Determine the [X, Y] coordinate at the center of the cell enclosing the given text.  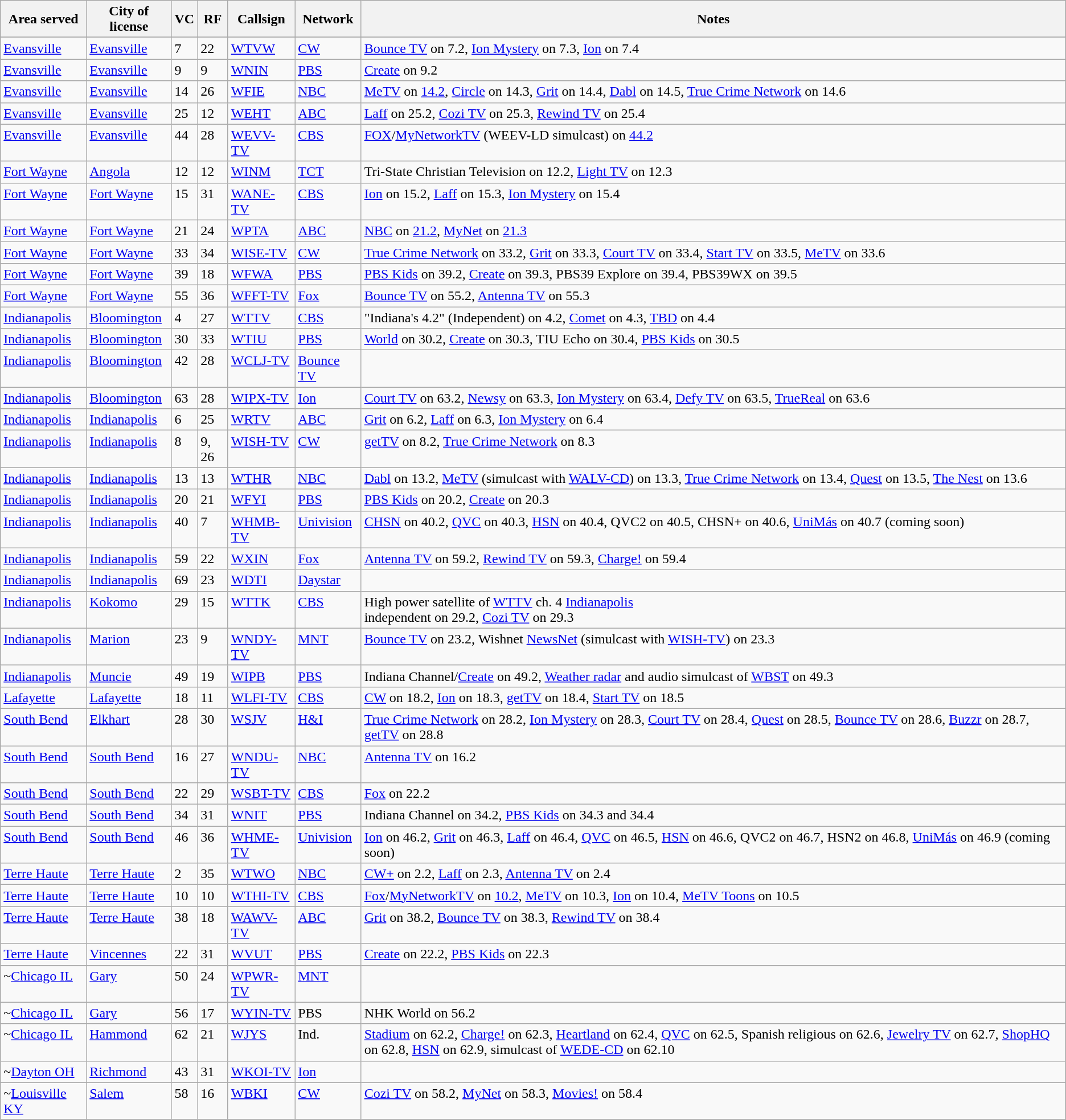
CW on 18.2, Ion on 18.3, getTV on 18.4, Start TV on 18.5 [713, 698]
True Crime Network on 28.2, Ion Mystery on 28.3, Court TV on 28.4, Quest on 28.5, Bounce TV on 28.6, Buzzr on 28.7, getTV on 28.8 [713, 727]
39 [184, 274]
Bounce TV on 23.2, Wishnet NewsNet (simulcast with WISH-TV) on 23.3 [713, 647]
WSBT-TV [261, 794]
Grit on 38.2, Bounce TV on 38.3, Rewind TV on 38.4 [713, 925]
WEHT [261, 113]
WTHI-TV [261, 896]
PBS Kids on 39.2, Create on 39.3, PBS39 Explore on 39.4, PBS39WX on 39.5 [713, 274]
WNIT [261, 815]
Indiana Channel on 34.2, PBS Kids on 34.3 and 34.4 [713, 815]
4 [184, 317]
TCT [328, 172]
NHK World on 56.2 [713, 1013]
14 [184, 92]
WTWO [261, 874]
FOX/MyNetworkTV (WEEV-LD simulcast) on 44.2 [713, 142]
WTTK [261, 609]
Hammond [129, 1042]
Marion [129, 647]
Salem [129, 1101]
59 [184, 559]
WHME-TV [261, 845]
NBC on 21.2, MyNet on 21.3 [713, 231]
Indiana Channel/Create on 49.2, Weather radar and audio simulcast of WBST on 49.3 [713, 676]
Antenna TV on 59.2, Rewind TV on 59.3, Charge! on 59.4 [713, 559]
CW+ on 2.2, Laff on 2.3, Antenna TV on 2.4 [713, 874]
Create on 22.2, PBS Kids on 22.3 [713, 954]
WNIN [261, 70]
Area served [43, 19]
9, 26 [213, 449]
WCLJ-TV [261, 369]
WTIU [261, 339]
20 [184, 500]
WPWR-TV [261, 984]
WKOI-TV [261, 1072]
Ion on 46.2, Grit on 46.3, Laff on 46.4, QVC on 46.5, HSN on 46.6, QVC2 on 46.7, HSN2 on 46.8, UniMás on 46.9 (coming soon) [713, 845]
CHSN on 40.2, QVC on 40.3, HSN on 40.4, QVC2 on 40.5, CHSN+ on 40.6, UniMás on 40.7 (coming soon) [713, 530]
Richmond [129, 1072]
World on 30.2, Create on 30.3, TIU Echo on 30.4, PBS Kids on 30.5 [713, 339]
VC [184, 19]
62 [184, 1042]
Daystar [328, 580]
WNDU-TV [261, 764]
WFFT-TV [261, 296]
Fox on 22.2 [713, 794]
35 [213, 874]
Cozi TV on 58.2, MyNet on 58.3, Movies! on 58.4 [713, 1101]
WDTI [261, 580]
44 [184, 142]
WSJV [261, 727]
19 [213, 676]
Bounce TV [328, 369]
WFYI [261, 500]
Notes [713, 19]
WIPB [261, 676]
High power satellite of WTTV ch. 4 Indianapolisindependent on 29.2, Cozi TV on 29.3 [713, 609]
43 [184, 1072]
40 [184, 530]
Antenna TV on 16.2 [713, 764]
55 [184, 296]
26 [213, 92]
Grit on 6.2, Laff on 6.3, Ion Mystery on 6.4 [713, 420]
69 [184, 580]
RF [213, 19]
Court TV on 63.2, Newsy on 63.3, Ion Mystery on 63.4, Defy TV on 63.5, TrueReal on 63.6 [713, 398]
WANE-TV [261, 202]
8 [184, 449]
WISH-TV [261, 449]
WHMB-TV [261, 530]
WRTV [261, 420]
WTHR [261, 478]
2 [184, 874]
Muncie [129, 676]
WEVV-TV [261, 142]
~Dayton OH [43, 1072]
WVUT [261, 954]
WJYS [261, 1042]
Ion on 15.2, Laff on 15.3, Ion Mystery on 15.4 [713, 202]
WPTA [261, 231]
PBS Kids on 20.2, Create on 20.3 [713, 500]
56 [184, 1013]
WTTV [261, 317]
42 [184, 369]
City of license [129, 19]
MeTV on 14.2, Circle on 14.3, Grit on 14.4, Dabl on 14.5, True Crime Network on 14.6 [713, 92]
WXIN [261, 559]
Dabl on 13.2, MeTV (simulcast with WALV-CD) on 13.3, True Crime Network on 13.4, Quest on 13.5, The Nest on 13.6 [713, 478]
Network [328, 19]
50 [184, 984]
H&I [328, 727]
WIPX-TV [261, 398]
WINM [261, 172]
WYIN-TV [261, 1013]
38 [184, 925]
Ind. [328, 1042]
WLFI-TV [261, 698]
49 [184, 676]
Vincennes [129, 954]
58 [184, 1101]
Fox/MyNetworkTV on 10.2, MeTV on 10.3, Ion on 10.4, MeTV Toons on 10.5 [713, 896]
~Louisville KY [43, 1101]
WNDY-TV [261, 647]
63 [184, 398]
True Crime Network on 33.2, Grit on 33.3, Court TV on 33.4, Start TV on 33.5, MeTV on 33.6 [713, 252]
Laff on 25.2, Cozi TV on 25.3, Rewind TV on 25.4 [713, 113]
"Indiana's 4.2" (Independent) on 4.2, Comet on 4.3, TBD on 4.4 [713, 317]
11 [213, 698]
WISE-TV [261, 252]
Elkhart [129, 727]
WFWA [261, 274]
17 [213, 1013]
WTVW [261, 48]
WAWV-TV [261, 925]
Angola [129, 172]
Bounce TV on 7.2, Ion Mystery on 7.3, Ion on 7.4 [713, 48]
WFIE [261, 92]
6 [184, 420]
Bounce TV on 55.2, Antenna TV on 55.3 [713, 296]
Callsign [261, 19]
getTV on 8.2, True Crime Network on 8.3 [713, 449]
Tri-State Christian Television on 12.2, Light TV on 12.3 [713, 172]
Create on 9.2 [713, 70]
Kokomo [129, 609]
46 [184, 845]
WBKI [261, 1101]
